Capture the cell that displays the provided text and extract its (x, y) central coordinate. 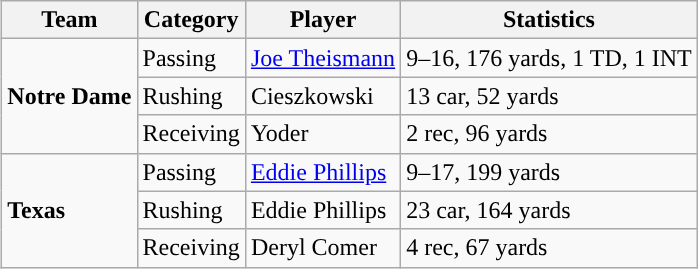
9–17, 199 yards (550, 172)
13 car, 52 yards (550, 96)
Player (322, 20)
2 rec, 96 yards (550, 134)
Yoder (322, 134)
Texas (70, 210)
Deryl Comer (322, 248)
Statistics (550, 20)
Cieszkowski (322, 96)
23 car, 164 yards (550, 210)
Category (191, 20)
9–16, 176 yards, 1 TD, 1 INT (550, 58)
Team (70, 20)
4 rec, 67 yards (550, 248)
Joe Theismann (322, 58)
Notre Dame (70, 96)
